Locate the cell with the specified text and output its [X, Y] center coordinate. 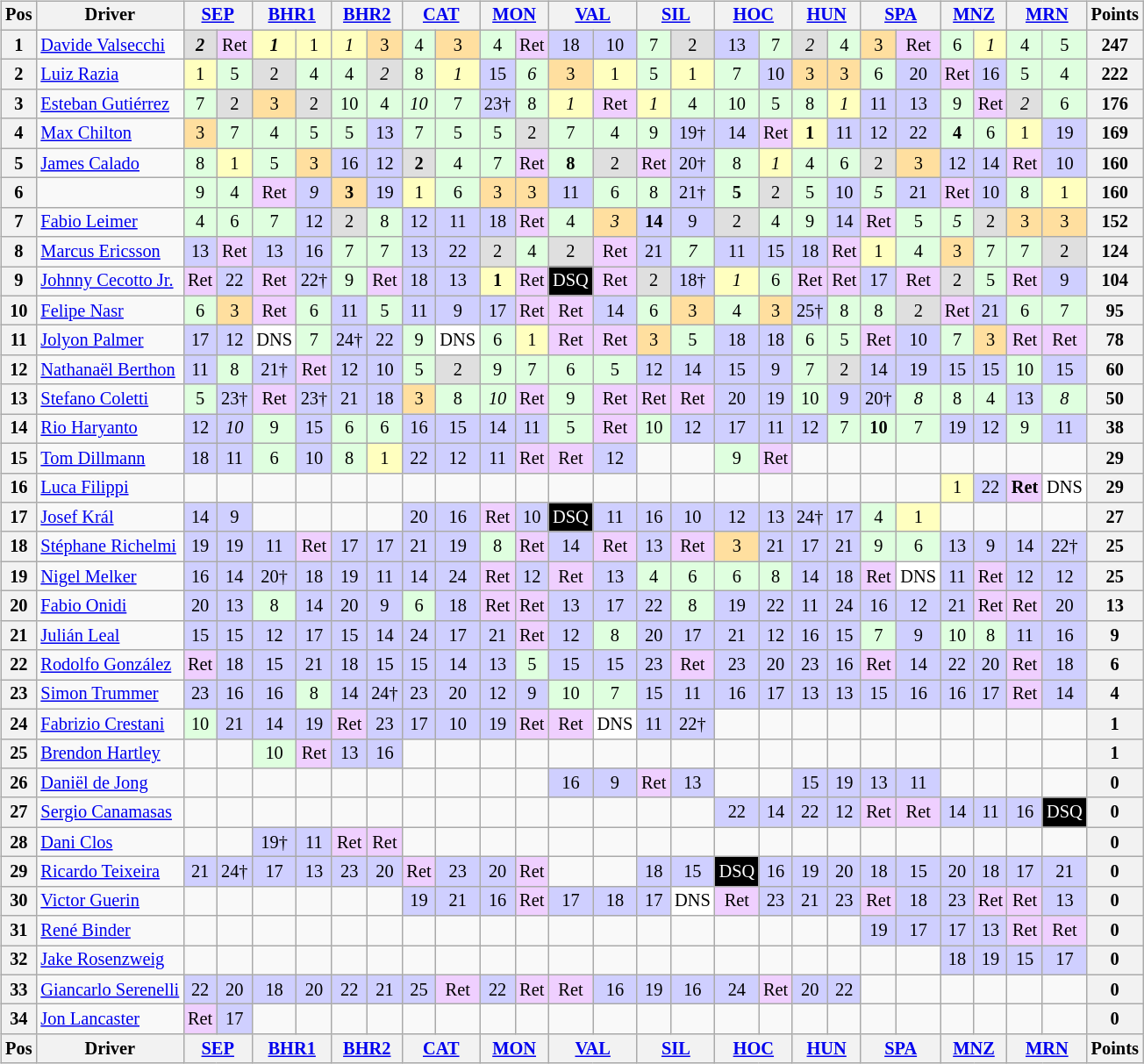
Fabrizio Crestani [110, 724]
Josef Král [110, 518]
247 [1115, 45]
Fabio Leimer [110, 222]
169 [1115, 133]
Jake Rosenzweig [110, 960]
Simon Trummer [110, 695]
26 [18, 783]
Luiz Razia [110, 75]
124 [1115, 252]
30 [18, 901]
Sergio Canamasas [110, 812]
18† [692, 282]
Fabio Onidi [110, 606]
Dani Clos [110, 842]
Daniël de Jong [110, 783]
60 [1115, 370]
152 [1115, 222]
Stefano Coletti [110, 399]
Nigel Melker [110, 576]
Johnny Cecotto Jr. [110, 282]
Rodolfo González [110, 665]
Julián Leal [110, 635]
Giancarlo Serenelli [110, 989]
31 [18, 931]
Marcus Ericsson [110, 252]
Tom Dillmann [110, 458]
Victor Guerin [110, 901]
Luca Filippi [110, 488]
28 [18, 842]
Brendon Hartley [110, 753]
Rio Haryanto [110, 429]
Jon Lancaster [110, 1019]
78 [1115, 340]
Ricardo Teixeira [110, 872]
50 [1115, 399]
René Binder [110, 931]
Stéphane Richelmi [110, 546]
Davide Valsecchi [110, 45]
34 [18, 1019]
32 [18, 960]
Felipe Nasr [110, 311]
176 [1115, 104]
222 [1115, 75]
95 [1115, 311]
Esteban Gutiérrez [110, 104]
25† [810, 311]
Max Chilton [110, 133]
Nathanaël Berthon [110, 370]
Jolyon Palmer [110, 340]
38 [1115, 429]
33 [18, 989]
104 [1115, 282]
James Calado [110, 163]
